Identify which cell holds the provided text, then report its [x, y] central coordinate. 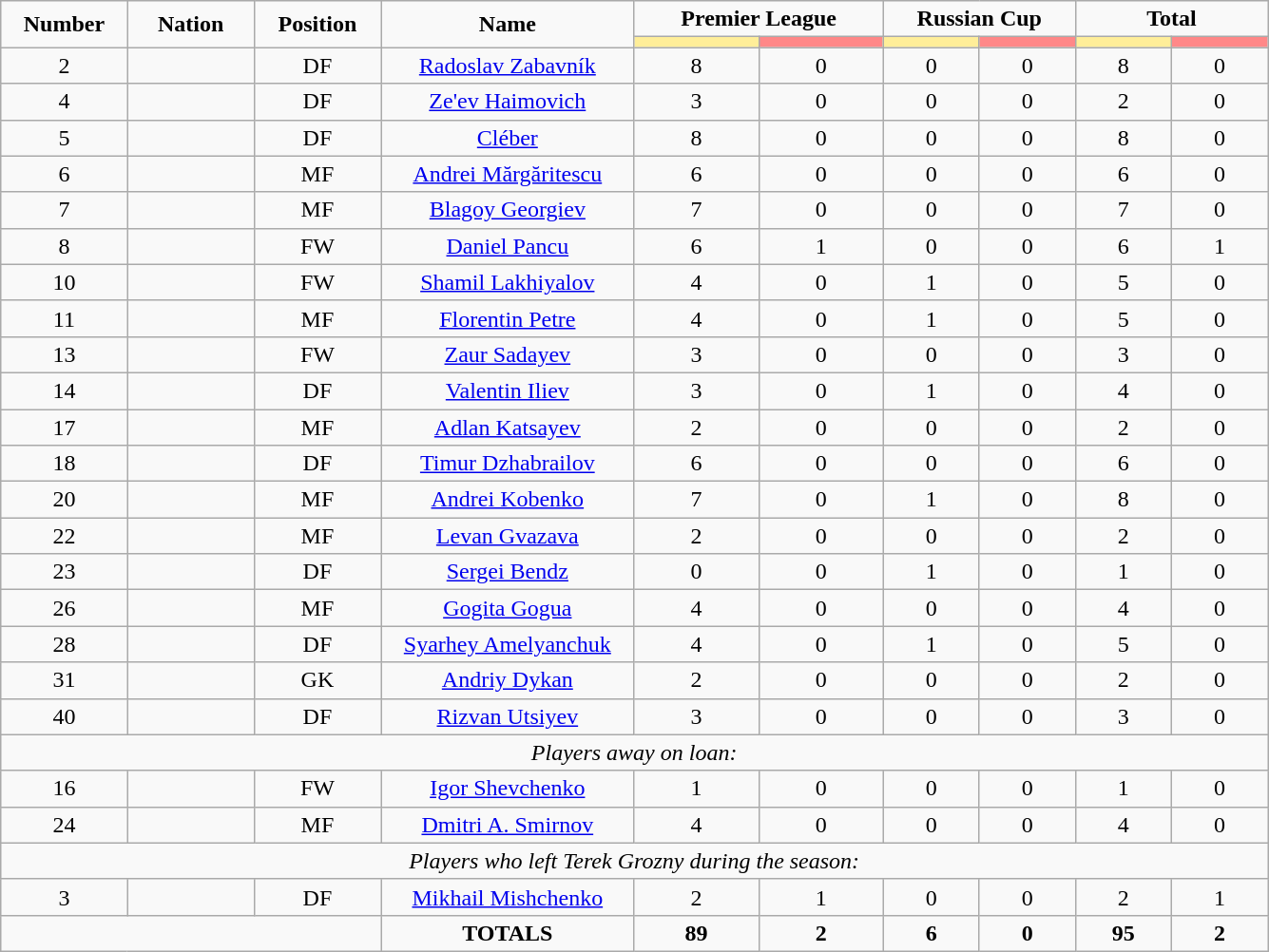
13 [65, 354]
Florentin Petre [508, 318]
Players who left Terek Grozny during the season: [635, 861]
40 [65, 716]
Rizvan Utsiyev [508, 716]
Blagoy Georgiev [508, 210]
Adlan Katsayev [508, 427]
95 [1124, 933]
Position [317, 25]
Cléber [508, 138]
Shamil Lakhiyalov [508, 282]
Nation [190, 25]
26 [65, 608]
Zaur Sadayev [508, 354]
Sergei Bendz [508, 572]
18 [65, 464]
Players away on loan: [635, 752]
23 [65, 572]
Russian Cup [979, 19]
20 [65, 500]
Number [65, 25]
GK [317, 680]
Valentin Iliev [508, 390]
Andriy Dykan [508, 680]
Gogita Gogua [508, 608]
10 [65, 282]
31 [65, 680]
Radoslav Zabavník [508, 66]
Ze'ev Haimovich [508, 102]
17 [65, 427]
TOTALS [508, 933]
Timur Dzhabrailov [508, 464]
Daniel Pancu [508, 246]
Levan Gvazava [508, 536]
Dmitri A. Smirnov [508, 825]
Premier League [759, 19]
Igor Shevchenko [508, 789]
28 [65, 644]
11 [65, 318]
24 [65, 825]
14 [65, 390]
Syarhey Amelyanchuk [508, 644]
Andrei Mărgăritescu [508, 174]
89 [696, 933]
Mikhail Mishchenko [508, 897]
16 [65, 789]
22 [65, 536]
Name [508, 25]
Total [1171, 19]
Andrei Kobenko [508, 500]
